Detect which cell encompasses the target text, then output its (x, y) center coordinate. 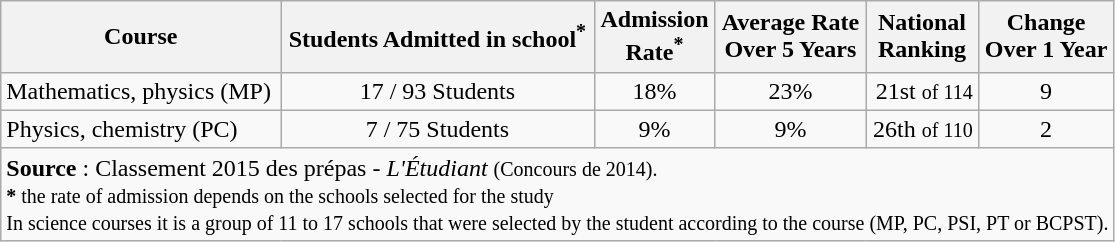
7 / 75 Students (438, 129)
18% (654, 91)
AdmissionRate* (654, 37)
23% (790, 91)
ChangeOver 1 Year (1046, 37)
NationalRanking (922, 37)
2 (1046, 129)
26th of 110 (922, 129)
Mathematics, physics (MP) (141, 91)
Students Admitted in school* (438, 37)
Physics, chemistry (PC) (141, 129)
21st of 114 (922, 91)
Course (141, 37)
17 / 93 Students (438, 91)
9 (1046, 91)
Average RateOver 5 Years (790, 37)
